Identify which cell holds the provided text, then report its [X, Y] central coordinate. 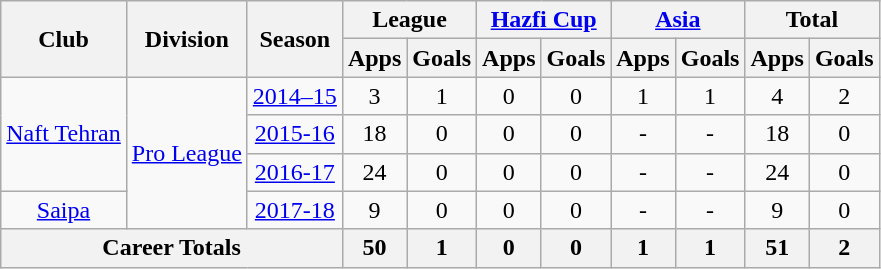
Hazfi Cup [544, 20]
2015-16 [294, 134]
Asia [678, 20]
Naft Tehran [64, 134]
4 [777, 96]
Total [812, 20]
League [409, 20]
2014–15 [294, 96]
Pro League [186, 153]
2016-17 [294, 172]
Division [186, 39]
50 [374, 248]
2017-18 [294, 210]
Saipa [64, 210]
Season [294, 39]
Career Totals [172, 248]
3 [374, 96]
Club [64, 39]
51 [777, 248]
